Provide the (x, y) coordinate of the cell's center where the given text is located.  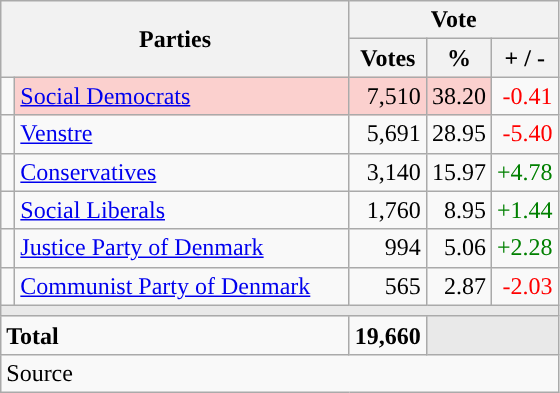
Social Democrats (182, 96)
-5.40 (524, 134)
+2.28 (524, 248)
Justice Party of Denmark (182, 248)
% (458, 58)
-0.41 (524, 96)
565 (388, 286)
2.87 (458, 286)
Vote (454, 20)
5.06 (458, 248)
Total (176, 335)
3,140 (388, 172)
Venstre (182, 134)
Source (280, 373)
5,691 (388, 134)
1,760 (388, 210)
Parties (176, 39)
Votes (388, 58)
-2.03 (524, 286)
+4.78 (524, 172)
994 (388, 248)
Communist Party of Denmark (182, 286)
7,510 (388, 96)
28.95 (458, 134)
Conservatives (182, 172)
8.95 (458, 210)
+1.44 (524, 210)
+ / - (524, 58)
15.97 (458, 172)
Social Liberals (182, 210)
19,660 (388, 335)
38.20 (458, 96)
